From the cell containing the given text, extract its center point as (x, y) coordinate. 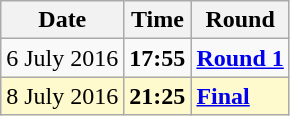
6 July 2016 (62, 58)
21:25 (158, 96)
Final (240, 96)
Time (158, 20)
Round 1 (240, 58)
Date (62, 20)
Round (240, 20)
17:55 (158, 58)
8 July 2016 (62, 96)
